Detect which cell encompasses the target text, then output its [x, y] center coordinate. 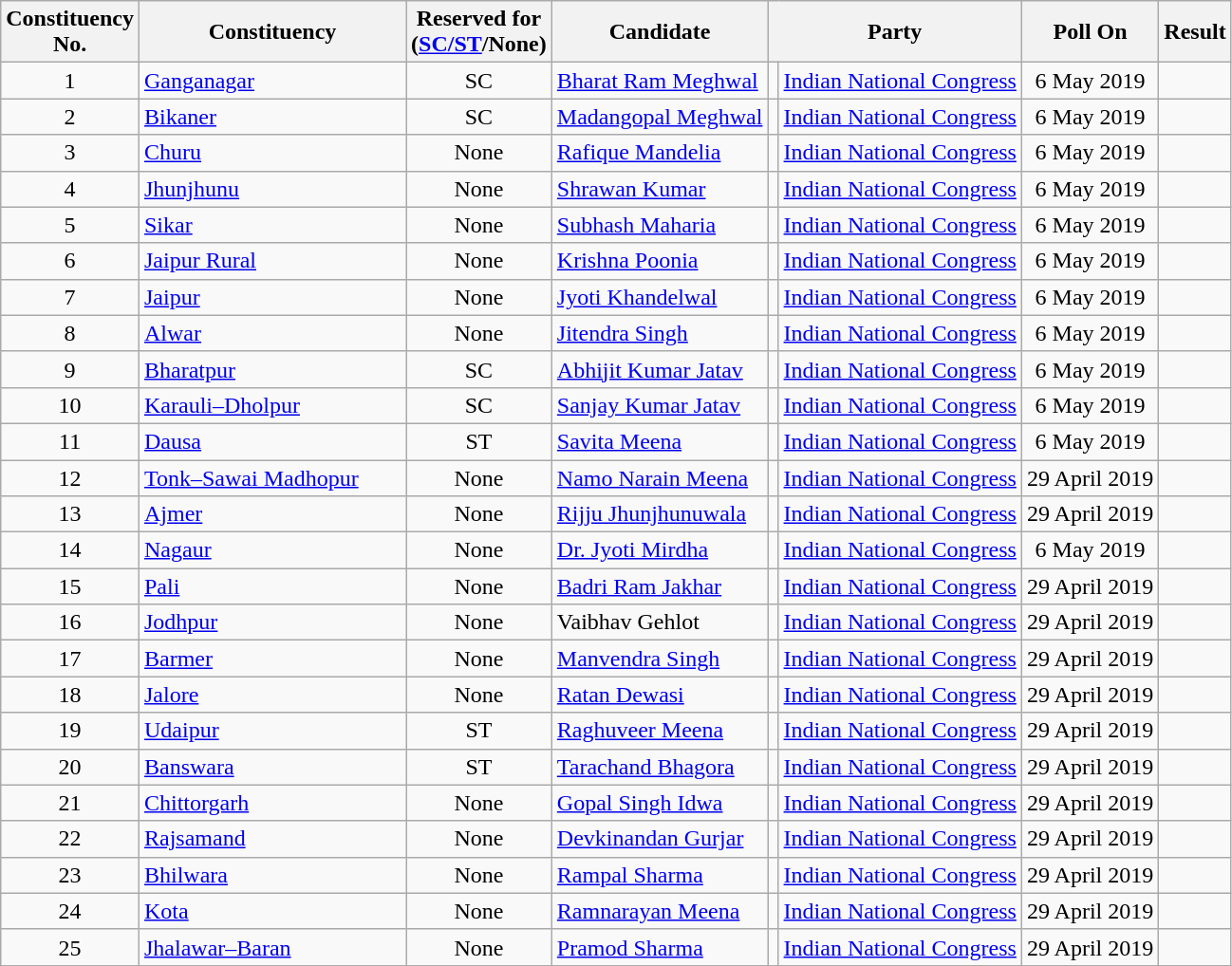
Namo Narain Meena [660, 477]
Bhilwara [271, 875]
Nagaur [271, 550]
Pramod Sharma [660, 947]
9 [70, 369]
5 [70, 225]
Karauli–Dholpur [271, 405]
Jaipur [271, 297]
19 [70, 731]
21 [70, 803]
Jalore [271, 695]
Jhunjhunu [271, 189]
Barmer [271, 659]
Jitendra Singh [660, 333]
Chittorgarh [271, 803]
Candidate [660, 32]
13 [70, 514]
Jaipur Rural [271, 261]
Rajsamand [271, 839]
Ajmer [271, 514]
Churu [271, 153]
20 [70, 767]
Krishna Poonia [660, 261]
14 [70, 550]
7 [70, 297]
24 [70, 911]
15 [70, 586]
Ramnarayan Meena [660, 911]
22 [70, 839]
Constituency [271, 32]
Constituency No. [70, 32]
Badri Ram Jakhar [660, 586]
Jodhpur [271, 622]
Gopal Singh Idwa [660, 803]
Madangopal Meghwal [660, 117]
Rampal Sharma [660, 875]
8 [70, 333]
1 [70, 81]
11 [70, 441]
10 [70, 405]
Tonk–Sawai Madhopur [271, 477]
Reserved for(SC/ST/None) [479, 32]
Tarachand Bhagora [660, 767]
Rafique Mandelia [660, 153]
Devkinandan Gurjar [660, 839]
Party [894, 32]
3 [70, 153]
4 [70, 189]
Abhijit Kumar Jatav [660, 369]
Sikar [271, 225]
Manvendra Singh [660, 659]
Jyoti Khandelwal [660, 297]
Vaibhav Gehlot [660, 622]
Poll On [1090, 32]
Banswara [271, 767]
Raghuveer Meena [660, 731]
Rijju Jhunjhunuwala [660, 514]
Ganganagar [271, 81]
6 [70, 261]
Savita Meena [660, 441]
23 [70, 875]
16 [70, 622]
Jhalawar–Baran [271, 947]
Subhash Maharia [660, 225]
Result [1195, 32]
Bikaner [271, 117]
17 [70, 659]
Udaipur [271, 731]
12 [70, 477]
2 [70, 117]
Sanjay Kumar Jatav [660, 405]
Bharat Ram Meghwal [660, 81]
Alwar [271, 333]
18 [70, 695]
25 [70, 947]
Dausa [271, 441]
Pali [271, 586]
Ratan Dewasi [660, 695]
Bharatpur [271, 369]
Shrawan Kumar [660, 189]
Kota [271, 911]
Dr. Jyoti Mirdha [660, 550]
